Return the [X, Y] coordinate for the center point of the cell that contains the specified text.  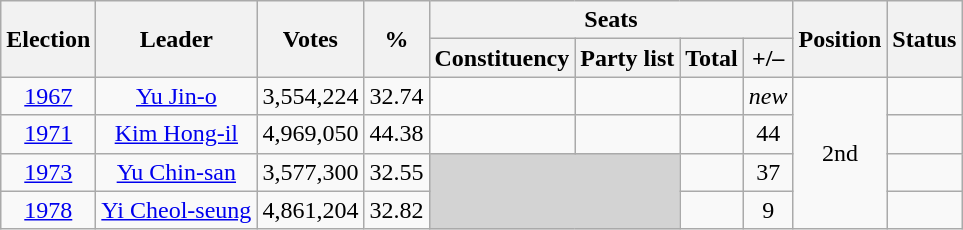
1971 [48, 134]
Seats [611, 20]
32.82 [396, 210]
32.55 [396, 172]
44.38 [396, 134]
new [768, 96]
32.74 [396, 96]
Yi Cheol-seung [176, 210]
Status [924, 39]
3,554,224 [310, 96]
4,969,050 [310, 134]
1978 [48, 210]
2nd [840, 153]
1967 [48, 96]
% [396, 39]
Votes [310, 39]
1973 [48, 172]
Position [840, 39]
37 [768, 172]
Party list [628, 58]
Election [48, 39]
Constituency [502, 58]
4,861,204 [310, 210]
Yu Jin-o [176, 96]
+/– [768, 58]
Total [712, 58]
3,577,300 [310, 172]
9 [768, 210]
44 [768, 134]
Kim Hong-il [176, 134]
Yu Chin-san [176, 172]
Leader [176, 39]
